Locate the cell with the specified text and output its (X, Y) center coordinate. 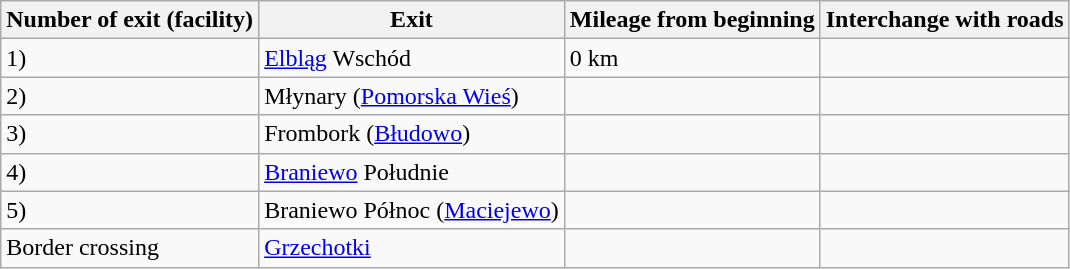
0 km (692, 58)
Młynary (Pomorska Wieś) (412, 96)
1) (130, 58)
Elbląg Wschód (412, 58)
Exit (412, 20)
Braniewo Południe (412, 172)
5) (130, 210)
4) (130, 172)
Border crossing (130, 248)
Frombork (Błudowo) (412, 134)
Grzechotki (412, 248)
3) (130, 134)
Number of exit (facility) (130, 20)
2) (130, 96)
Interchange with roads (944, 20)
Braniewo Północ (Maciejewo) (412, 210)
Mileage from beginning (692, 20)
